Identify which cell holds the provided text, then report its [x, y] central coordinate. 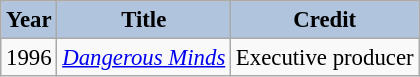
1996 [29, 58]
Year [29, 20]
Credit [325, 20]
Executive producer [325, 58]
Title [144, 20]
Dangerous Minds [144, 58]
